Identify which cell holds the provided text, then report its [x, y] central coordinate. 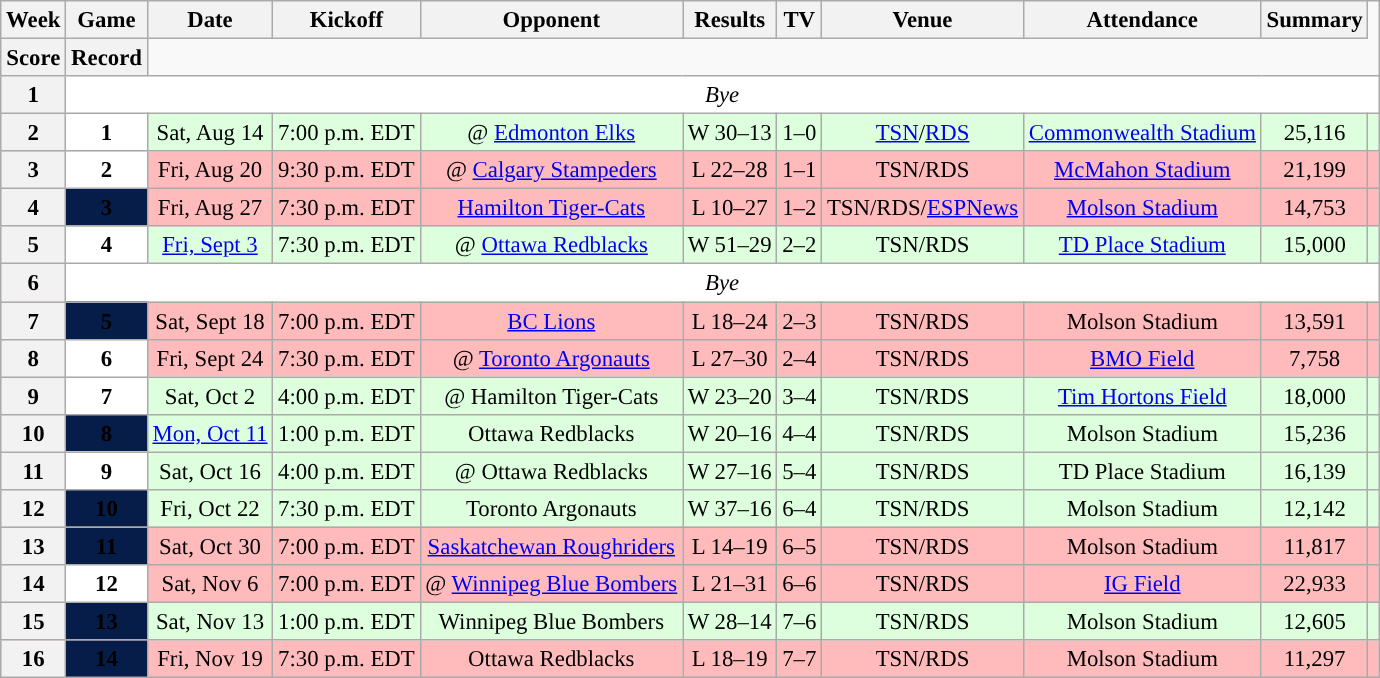
1–2 [800, 208]
16,139 [1314, 471]
Date [210, 20]
7–6 [800, 621]
Sat, Sept 18 [210, 321]
7,758 [1314, 358]
@ Winnipeg Blue Bombers [551, 584]
15,236 [1314, 433]
@ Edmonton Elks [551, 133]
15 [34, 621]
@ Toronto Argonauts [551, 358]
Summary [1314, 20]
Opponent [551, 20]
16 [34, 659]
Sat, Oct 30 [210, 546]
15,000 [1314, 245]
Tim Hortons Field [1142, 396]
2–4 [800, 358]
Sat, Nov 13 [210, 621]
BMO Field [1142, 358]
14,753 [1314, 208]
Toronto Argonauts [551, 509]
Fri, Nov 19 [210, 659]
Fri, Aug 27 [210, 208]
Week [34, 20]
@ Hamilton Tiger-Cats [551, 396]
12,142 [1314, 509]
TV [800, 20]
21,199 [1314, 170]
Fri, Sept 3 [210, 245]
22,933 [1314, 584]
L 18–19 [730, 659]
1–0 [800, 133]
5–4 [800, 471]
Hamilton Tiger-Cats [551, 208]
18,000 [1314, 396]
L 21–31 [730, 584]
W 30–13 [730, 133]
Score [34, 58]
Fri, Sept 24 [210, 358]
6–4 [800, 509]
W 51–29 [730, 245]
Record [106, 58]
L 18–24 [730, 321]
2–3 [800, 321]
25,116 [1314, 133]
12,605 [1314, 621]
6–5 [800, 546]
7–7 [800, 659]
Saskatchewan Roughriders [551, 546]
6–6 [800, 584]
Sat, Oct 2 [210, 396]
Sat, Aug 14 [210, 133]
Kickoff [346, 20]
Fri, Aug 20 [210, 170]
13,591 [1314, 321]
Venue [923, 20]
2–2 [800, 245]
Winnipeg Blue Bombers [551, 621]
McMahon Stadium [1142, 170]
L 10–27 [730, 208]
Attendance [1142, 20]
11,297 [1314, 659]
Sat, Nov 6 [210, 584]
Mon, Oct 11 [210, 433]
1–1 [800, 170]
IG Field [1142, 584]
9:30 p.m. EDT [346, 170]
Sat, Oct 16 [210, 471]
Results [730, 20]
Game [106, 20]
@ Calgary Stampeders [551, 170]
L 27–30 [730, 358]
W 27–16 [730, 471]
Fri, Oct 22 [210, 509]
Commonwealth Stadium [1142, 133]
TSN/RDS/ESPNews [923, 208]
W 37–16 [730, 509]
3–4 [800, 396]
L 14–19 [730, 546]
W 20–16 [730, 433]
W 28–14 [730, 621]
4–4 [800, 433]
11,817 [1314, 546]
W 23–20 [730, 396]
L 22–28 [730, 170]
BC Lions [551, 321]
